For the text-containing cell, return its midpoint in (X, Y) coordinate format. 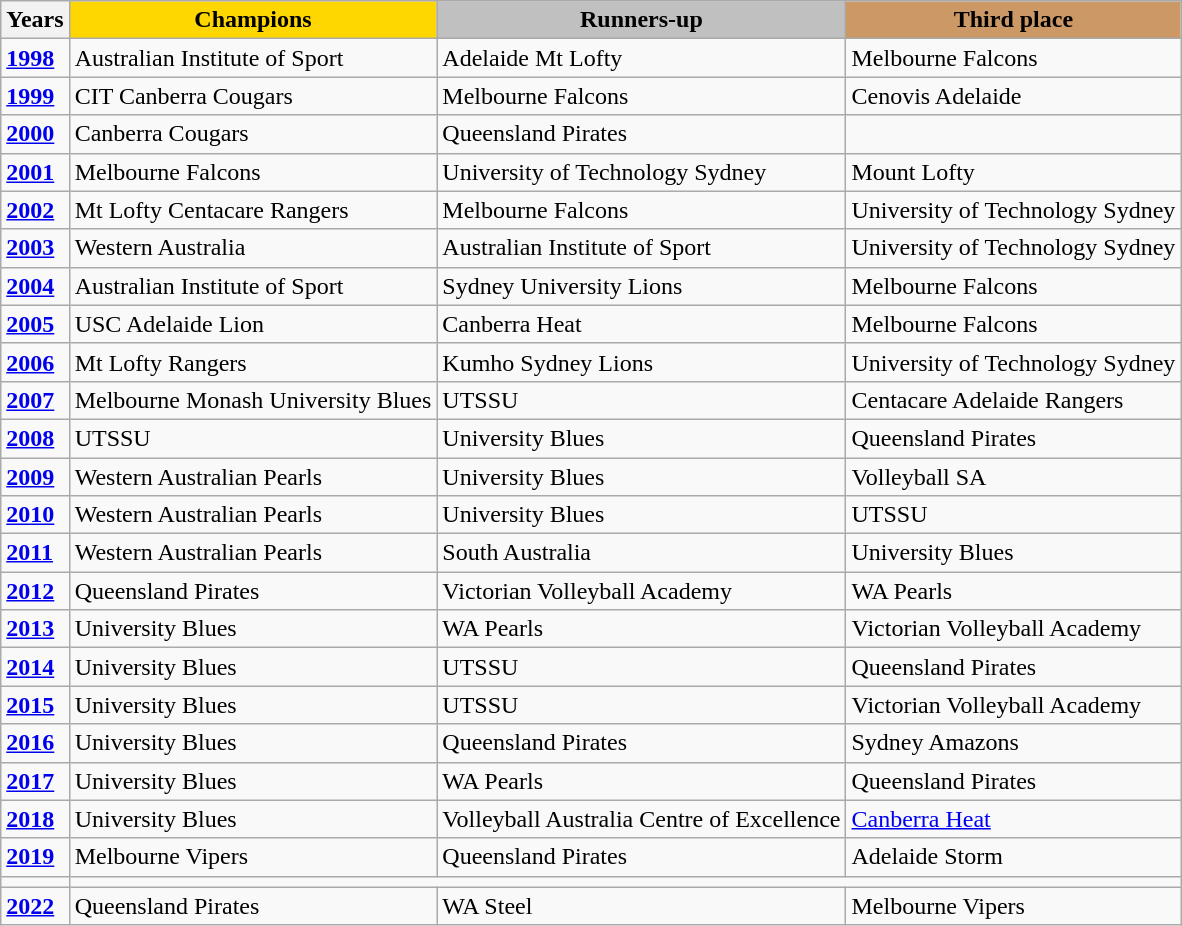
2016 (35, 743)
2011 (35, 553)
Adelaide Storm (1014, 857)
Centacare Adelaide Rangers (1014, 400)
2006 (35, 362)
2018 (35, 819)
2008 (35, 438)
2000 (35, 134)
Mt Lofty Centacare Rangers (253, 210)
Champions (253, 20)
2014 (35, 667)
Sydney University Lions (642, 286)
Western Australia (253, 248)
Volleyball Australia Centre of Excellence (642, 819)
Mt Lofty Rangers (253, 362)
Runners-up (642, 20)
South Australia (642, 553)
Cenovis Adelaide (1014, 96)
2010 (35, 515)
WA Steel (642, 906)
2004 (35, 286)
2022 (35, 906)
CIT Canberra Cougars (253, 96)
2001 (35, 172)
2009 (35, 477)
2002 (35, 210)
Kumho Sydney Lions (642, 362)
Years (35, 20)
Melbourne Monash University Blues (253, 400)
Canberra Cougars (253, 134)
Third place (1014, 20)
USC Adelaide Lion (253, 324)
2012 (35, 591)
2007 (35, 400)
2005 (35, 324)
2017 (35, 781)
2003 (35, 248)
Sydney Amazons (1014, 743)
2013 (35, 629)
1998 (35, 58)
2015 (35, 705)
Mount Lofty (1014, 172)
2019 (35, 857)
Volleyball SA (1014, 477)
Adelaide Mt Lofty (642, 58)
1999 (35, 96)
